Identify which cell holds the provided text, then report its (X, Y) central coordinate. 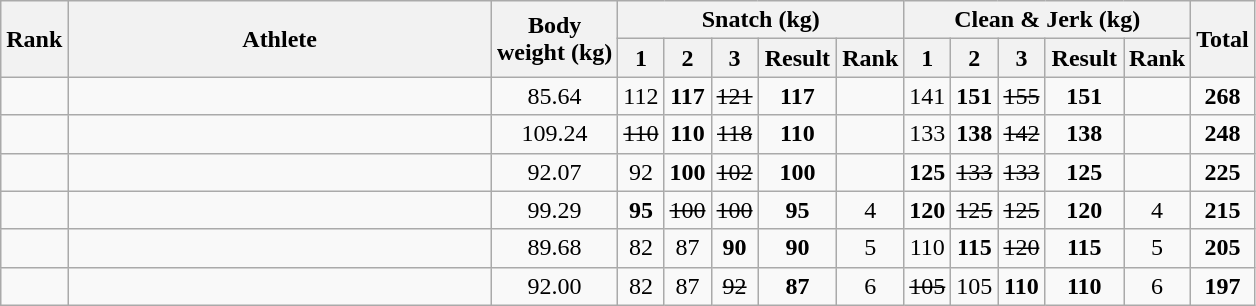
Athlete (280, 39)
121 (734, 96)
268 (1223, 96)
Bodyweight (kg) (554, 39)
197 (1223, 286)
Snatch (kg) (761, 20)
Clean & Jerk (kg) (1048, 20)
248 (1223, 134)
92.00 (554, 286)
155 (1022, 96)
109.24 (554, 134)
92.07 (554, 172)
89.68 (554, 248)
Total (1223, 39)
205 (1223, 248)
215 (1223, 210)
102 (734, 172)
118 (734, 134)
225 (1223, 172)
112 (641, 96)
85.64 (554, 96)
141 (928, 96)
99.29 (554, 210)
142 (1022, 134)
